Search for the cell housing the specified text and yield its (x, y) center coordinate. 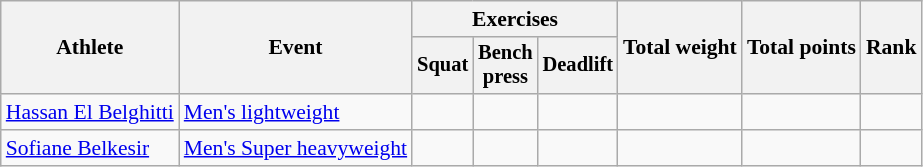
Squat (442, 66)
Event (296, 48)
Deadlift (578, 66)
Sofiane Belkesir (90, 148)
Men's Super heavyweight (296, 148)
Hassan El Belghitti (90, 112)
Total weight (680, 48)
Benchpress (505, 66)
Total points (802, 48)
Men's lightweight (296, 112)
Exercises (515, 19)
Athlete (90, 48)
Rank (892, 48)
